Provide the (X, Y) coordinate of the cell's center where the given text is located.  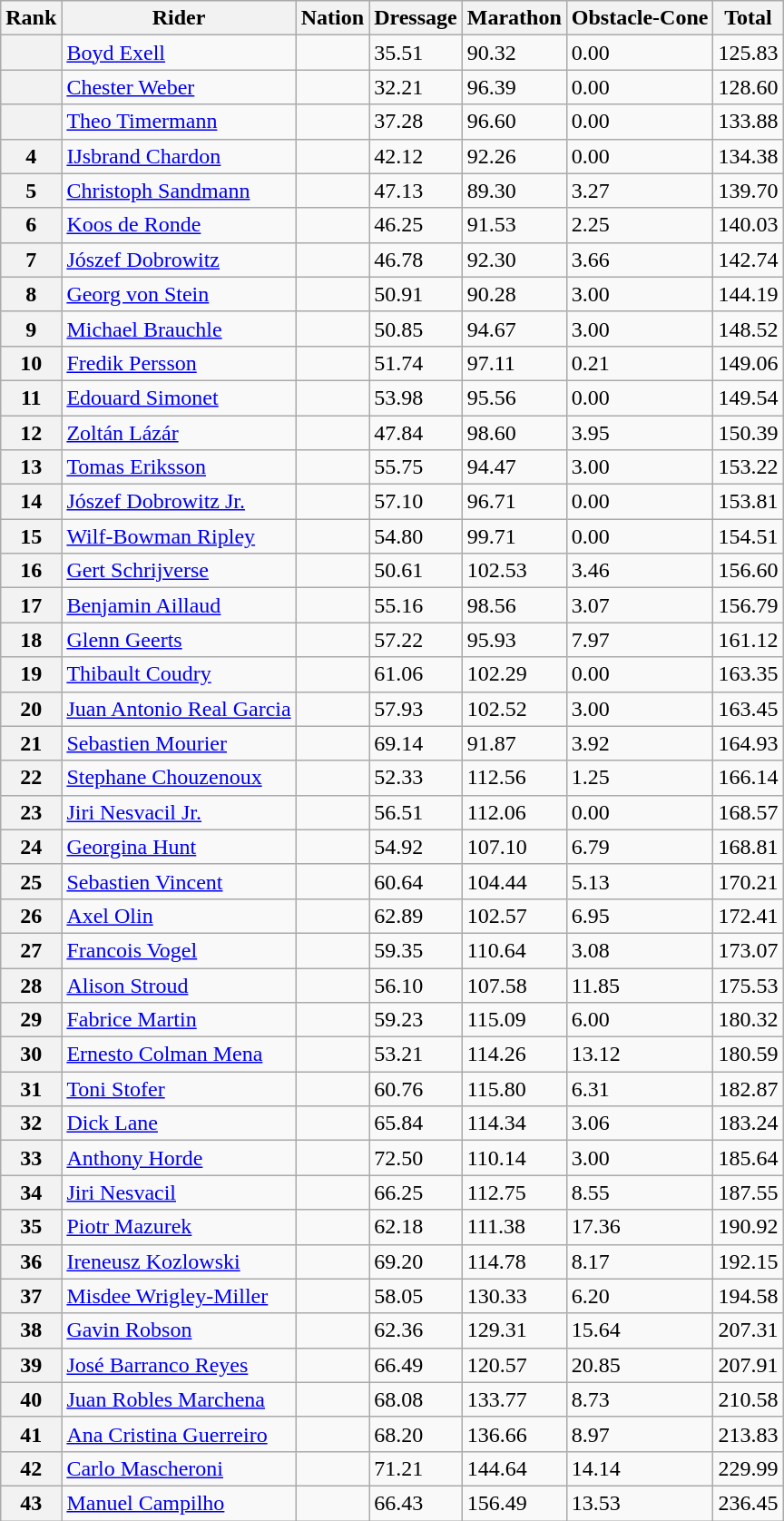
Theo Timermann (179, 122)
60.64 (416, 881)
120.57 (514, 1365)
4 (31, 156)
112.75 (514, 1192)
35.51 (416, 53)
Francois Vogel (179, 950)
96.60 (514, 122)
182.87 (748, 1089)
55.75 (416, 467)
25 (31, 881)
15.64 (640, 1330)
3.92 (640, 743)
Misdee Wrigley-Miller (179, 1296)
13.53 (640, 1503)
Ana Cristina Guerreiro (179, 1434)
129.31 (514, 1330)
68.20 (416, 1434)
210.58 (748, 1399)
192.15 (748, 1261)
8.17 (640, 1261)
Stephane Chouzenoux (179, 778)
172.41 (748, 916)
Axel Olin (179, 916)
32.21 (416, 87)
142.74 (748, 260)
32 (31, 1124)
144.64 (514, 1468)
71.21 (416, 1468)
12 (31, 433)
36 (31, 1261)
153.22 (748, 467)
107.10 (514, 847)
10 (31, 363)
14.14 (640, 1468)
3.27 (640, 191)
46.25 (416, 225)
54.92 (416, 847)
140.03 (748, 225)
20 (31, 709)
41 (31, 1434)
53.98 (416, 397)
11 (31, 397)
58.05 (416, 1296)
13 (31, 467)
Michael Brauchle (179, 329)
3.08 (640, 950)
236.45 (748, 1503)
130.33 (514, 1296)
156.49 (514, 1503)
150.39 (748, 433)
125.83 (748, 53)
114.34 (514, 1124)
95.93 (514, 640)
3.07 (640, 605)
8.97 (640, 1434)
6.00 (640, 1020)
72.50 (416, 1158)
2.25 (640, 225)
Glenn Geerts (179, 640)
114.26 (514, 1055)
134.38 (748, 156)
28 (31, 985)
3.66 (640, 260)
Jiri Nesvacil Jr. (179, 812)
Ernesto Colman Mena (179, 1055)
180.32 (748, 1020)
3.06 (640, 1124)
56.51 (416, 812)
Edouard Simonet (179, 397)
156.79 (748, 605)
30 (31, 1055)
16 (31, 571)
33 (31, 1158)
104.44 (514, 881)
Christoph Sandmann (179, 191)
Jószef Dobrowitz (179, 260)
IJsbrand Chardon (179, 156)
68.08 (416, 1399)
19 (31, 674)
6 (31, 225)
Manuel Campilho (179, 1503)
107.58 (514, 985)
Wilf-Bowman Ripley (179, 536)
91.87 (514, 743)
20.85 (640, 1365)
90.32 (514, 53)
139.70 (748, 191)
168.57 (748, 812)
Marathon (514, 18)
Piotr Mazurek (179, 1227)
60.76 (416, 1089)
50.91 (416, 294)
112.56 (514, 778)
Carlo Mascheroni (179, 1468)
Sebastien Vincent (179, 881)
180.59 (748, 1055)
Rider (179, 18)
166.14 (748, 778)
102.29 (514, 674)
111.38 (514, 1227)
Juan Robles Marchena (179, 1399)
163.45 (748, 709)
149.06 (748, 363)
149.54 (748, 397)
133.77 (514, 1399)
Anthony Horde (179, 1158)
97.11 (514, 363)
37 (31, 1296)
6.20 (640, 1296)
95.56 (514, 397)
15 (31, 536)
66.25 (416, 1192)
Georg von Stein (179, 294)
Dressage (416, 18)
62.36 (416, 1330)
102.52 (514, 709)
170.21 (748, 881)
54.80 (416, 536)
6.79 (640, 847)
154.51 (748, 536)
Sebastien Mourier (179, 743)
Georgina Hunt (179, 847)
90.28 (514, 294)
66.43 (416, 1503)
213.83 (748, 1434)
31 (31, 1089)
8.73 (640, 1399)
Juan Antonio Real Garcia (179, 709)
Ireneusz Kozlowski (179, 1261)
207.31 (748, 1330)
14 (31, 502)
17 (31, 605)
43 (31, 1503)
7.97 (640, 640)
8.55 (640, 1192)
96.71 (514, 502)
207.91 (748, 1365)
Toni Stofer (179, 1089)
9 (31, 329)
3.95 (640, 433)
42.12 (416, 156)
Obstacle-Cone (640, 18)
27 (31, 950)
136.66 (514, 1434)
94.67 (514, 329)
69.20 (416, 1261)
Fredik Persson (179, 363)
Fabrice Martin (179, 1020)
1.25 (640, 778)
Gert Schrijverse (179, 571)
110.14 (514, 1158)
133.88 (748, 122)
Jiri Nesvacil (179, 1192)
46.78 (416, 260)
194.58 (748, 1296)
94.47 (514, 467)
53.21 (416, 1055)
5 (31, 191)
22 (31, 778)
110.64 (514, 950)
Chester Weber (179, 87)
102.57 (514, 916)
13.12 (640, 1055)
Boyd Exell (179, 53)
38 (31, 1330)
168.81 (748, 847)
92.30 (514, 260)
Gavin Robson (179, 1330)
51.74 (416, 363)
229.99 (748, 1468)
66.49 (416, 1365)
Alison Stroud (179, 985)
50.61 (416, 571)
3.46 (640, 571)
40 (31, 1399)
56.10 (416, 985)
163.35 (748, 674)
144.19 (748, 294)
Jószef Dobrowitz Jr. (179, 502)
18 (31, 640)
153.81 (748, 502)
Thibault Coudry (179, 674)
6.31 (640, 1089)
0.21 (640, 363)
11.85 (640, 985)
102.53 (514, 571)
37.28 (416, 122)
Total (748, 18)
98.60 (514, 433)
47.84 (416, 433)
161.12 (748, 640)
52.33 (416, 778)
Benjamin Aillaud (179, 605)
173.07 (748, 950)
59.35 (416, 950)
21 (31, 743)
92.26 (514, 156)
185.64 (748, 1158)
57.10 (416, 502)
7 (31, 260)
112.06 (514, 812)
115.09 (514, 1020)
114.78 (514, 1261)
24 (31, 847)
183.24 (748, 1124)
164.93 (748, 743)
69.14 (416, 743)
128.60 (748, 87)
148.52 (748, 329)
Dick Lane (179, 1124)
23 (31, 812)
29 (31, 1020)
35 (31, 1227)
96.39 (514, 87)
190.92 (748, 1227)
55.16 (416, 605)
39 (31, 1365)
Rank (31, 18)
156.60 (748, 571)
187.55 (748, 1192)
5.13 (640, 881)
Nation (332, 18)
47.13 (416, 191)
57.22 (416, 640)
26 (31, 916)
115.80 (514, 1089)
62.18 (416, 1227)
175.53 (748, 985)
Koos de Ronde (179, 225)
61.06 (416, 674)
6.95 (640, 916)
99.71 (514, 536)
62.89 (416, 916)
91.53 (514, 225)
8 (31, 294)
65.84 (416, 1124)
34 (31, 1192)
59.23 (416, 1020)
Zoltán Lázár (179, 433)
57.93 (416, 709)
José Barranco Reyes (179, 1365)
42 (31, 1468)
17.36 (640, 1227)
98.56 (514, 605)
Tomas Eriksson (179, 467)
50.85 (416, 329)
89.30 (514, 191)
